Search for the cell housing the specified text and yield its (x, y) center coordinate. 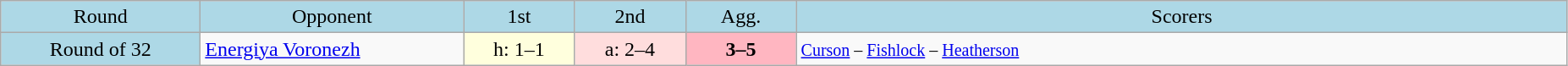
Agg. (741, 17)
Round (101, 17)
Curson – Fishlock – Heatherson (1181, 49)
Scorers (1181, 17)
Energiya Voronezh (332, 49)
2nd (630, 17)
1st (520, 17)
Opponent (332, 17)
3–5 (741, 49)
a: 2–4 (630, 49)
h: 1–1 (520, 49)
Round of 32 (101, 49)
